Provide the (x, y) coordinate of the cell's center where the given text is located.  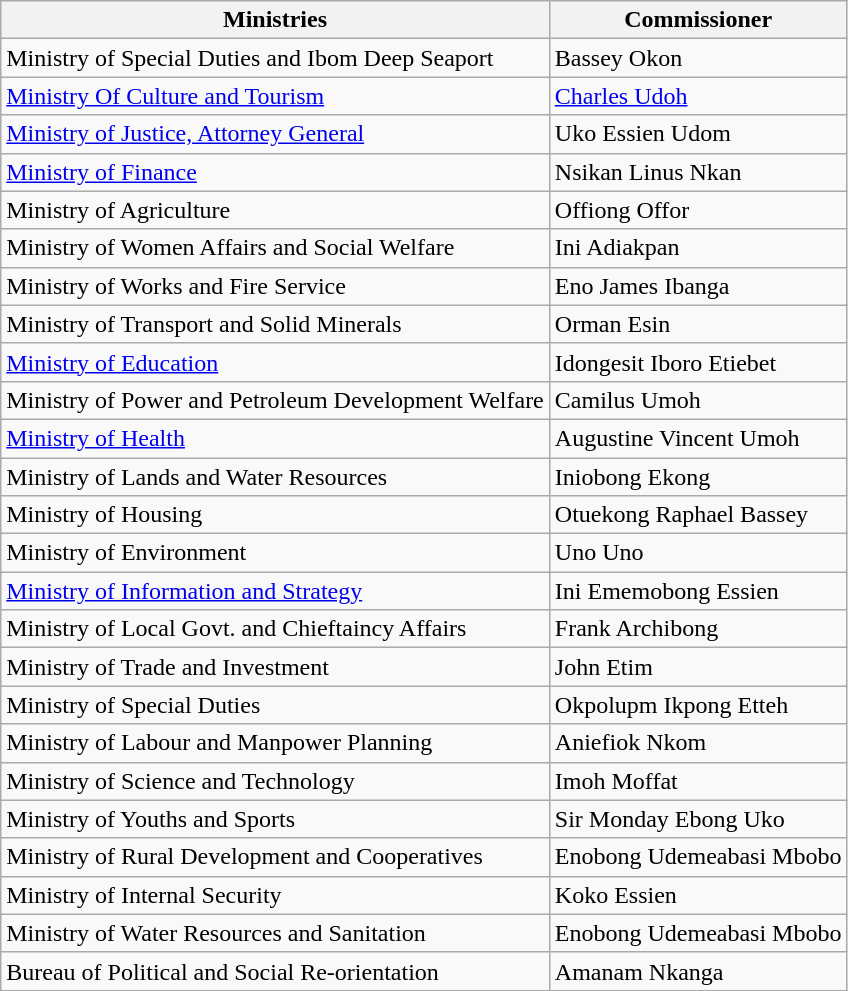
Frank Archibong (698, 629)
Bassey Okon (698, 58)
Ministry of Youths and Sports (276, 819)
Commissioner (698, 20)
Sir Monday Ebong Uko (698, 819)
Camilus Umoh (698, 400)
Otuekong Raphael Bassey (698, 515)
Ini Adiakpan (698, 248)
Ministry of Lands and Water Resources (276, 477)
Ministry Of Culture and Tourism (276, 96)
Ministry of Works and Fire Service (276, 286)
Ministry of Transport and Solid Minerals (276, 324)
Uno Uno (698, 553)
Ministry of Trade and Investment (276, 667)
Ministry of Special Duties (276, 705)
Bureau of Political and Social Re-orientation (276, 971)
Ministry of Education (276, 362)
Ministry of Power and Petroleum Development Welfare (276, 400)
Nsikan Linus Nkan (698, 172)
Ministry of Special Duties and Ibom Deep Seaport (276, 58)
Ministry of Information and Strategy (276, 591)
Offiong Offor (698, 210)
Aniefiok Nkom (698, 743)
Koko Essien (698, 895)
Okpolupm Ikpong Etteh (698, 705)
Ministry of Health (276, 438)
Ministry of Housing (276, 515)
Ini Ememobong Essien (698, 591)
Ministry of Environment (276, 553)
John Etim (698, 667)
Ministry of Labour and Manpower Planning (276, 743)
Charles Udoh (698, 96)
Ministry of Agriculture (276, 210)
Uko Essien Udom (698, 134)
Eno James Ibanga (698, 286)
Ministry of Justice, Attorney General (276, 134)
Imoh Moffat (698, 781)
Ministry of Internal Security (276, 895)
Orman Esin (698, 324)
Ministry of Science and Technology (276, 781)
Ministry of Water Resources and Sanitation (276, 933)
Ministry of Finance (276, 172)
Iniobong Ekong (698, 477)
Ministry of Women Affairs and Social Welfare (276, 248)
Ministry of Rural Development and Cooperatives (276, 857)
Amanam Nkanga (698, 971)
Idongesit Iboro Etiebet (698, 362)
Ministry of Local Govt. and Chieftaincy Affairs (276, 629)
Augustine Vincent Umoh (698, 438)
Ministries (276, 20)
